For the text-containing cell, return its midpoint in (x, y) coordinate format. 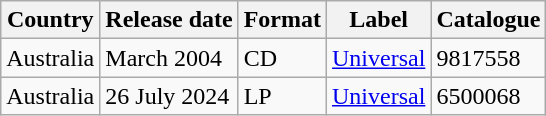
Label (379, 20)
March 2004 (169, 58)
Format (282, 20)
6500068 (488, 96)
CD (282, 58)
Country (50, 20)
26 July 2024 (169, 96)
Catalogue (488, 20)
Release date (169, 20)
9817558 (488, 58)
LP (282, 96)
